Return the [X, Y] coordinate for the center point of the cell that contains the specified text.  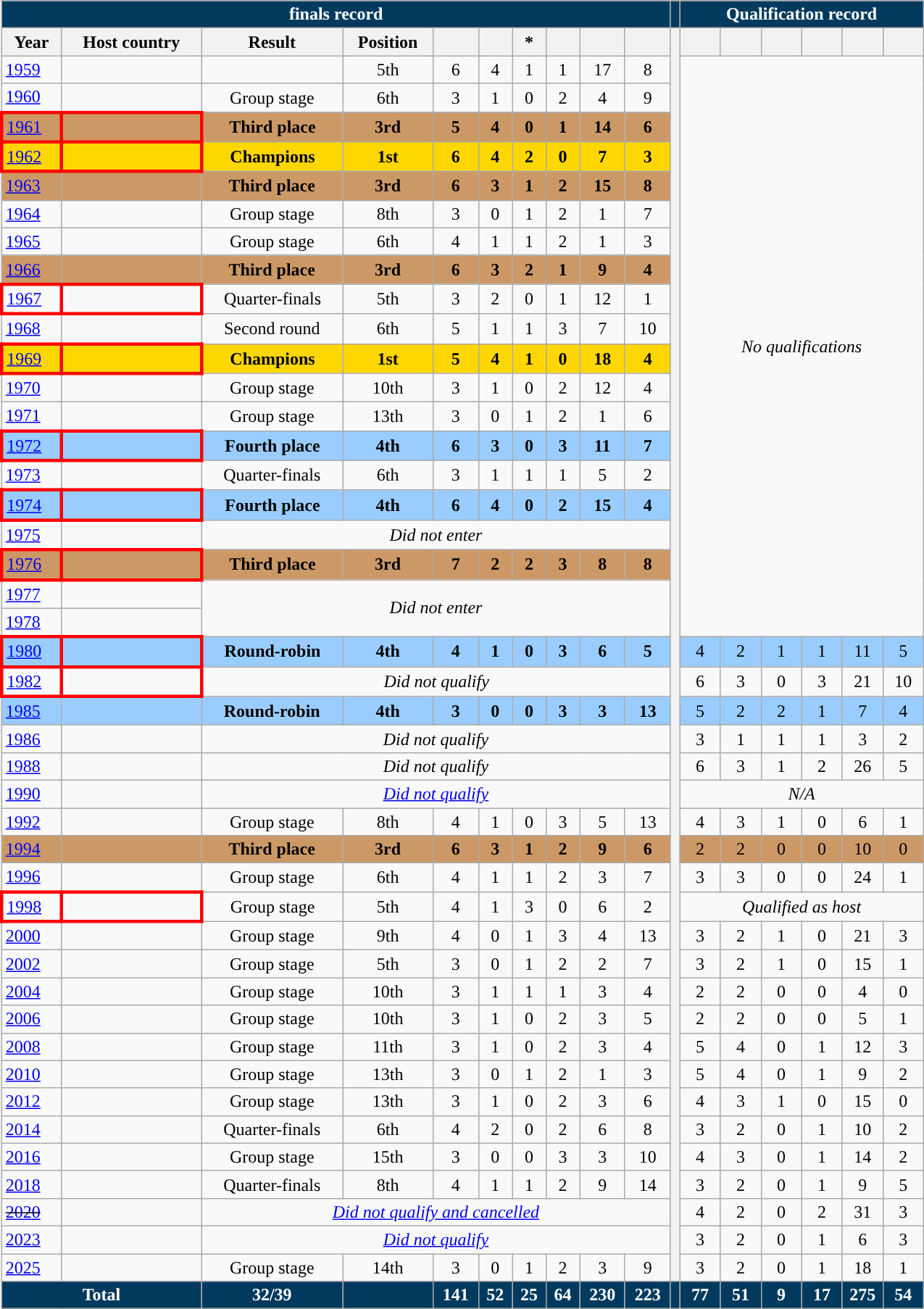
2008 [32, 1047]
1961 [32, 126]
1977 [32, 594]
Result [272, 42]
Total [101, 1295]
15th [388, 1157]
1972 [32, 445]
11th [388, 1047]
Host country [132, 42]
1971 [32, 417]
1967 [32, 299]
1974 [32, 504]
230 [603, 1295]
1992 [32, 821]
Position [388, 42]
2002 [32, 964]
223 [648, 1295]
Qualified as host [802, 906]
Year [32, 42]
2000 [32, 936]
2010 [32, 1074]
2020 [32, 1212]
1969 [32, 358]
1964 [32, 214]
1962 [32, 157]
Did not qualify and cancelled [436, 1212]
* [529, 42]
275 [862, 1295]
2014 [32, 1129]
2004 [32, 992]
1965 [32, 241]
14th [388, 1268]
24 [862, 878]
1990 [32, 794]
1978 [32, 623]
1986 [32, 739]
2006 [32, 1019]
52 [496, 1295]
77 [700, 1295]
1988 [32, 766]
54 [903, 1295]
1968 [32, 329]
2012 [32, 1102]
1966 [32, 270]
2016 [32, 1157]
2018 [32, 1184]
1970 [32, 388]
2025 [32, 1268]
1985 [32, 711]
25 [529, 1295]
Second round [272, 329]
1996 [32, 878]
1973 [32, 475]
26 [862, 766]
32/39 [272, 1295]
64 [562, 1295]
9th [388, 936]
1975 [32, 535]
1976 [32, 564]
1959 [32, 70]
1994 [32, 849]
31 [862, 1212]
Qualification record [802, 14]
1982 [32, 681]
1960 [32, 98]
2023 [32, 1239]
1980 [32, 652]
1998 [32, 906]
1963 [32, 186]
51 [741, 1295]
141 [455, 1295]
finals record [336, 14]
N/A [802, 794]
No qualifications [802, 346]
